Determine the [X, Y] coordinate at the center of the cell enclosing the given text.  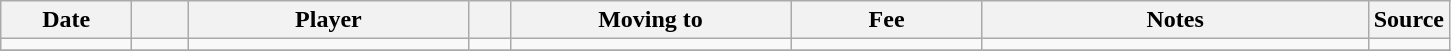
Moving to [650, 20]
Player [328, 20]
Fee [886, 20]
Date [66, 20]
Notes [1175, 20]
Source [1408, 20]
